For the text-containing cell, return its midpoint in [x, y] coordinate format. 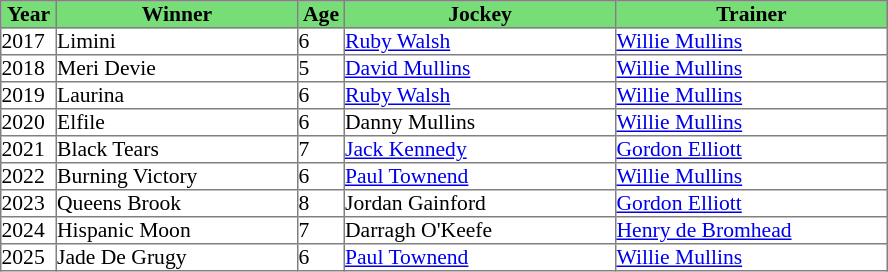
Hispanic Moon [177, 230]
Jordan Gainford [480, 204]
2025 [29, 258]
David Mullins [480, 68]
Jockey [480, 14]
Meri Devie [177, 68]
Jade De Grugy [177, 258]
Year [29, 14]
Limini [177, 42]
2021 [29, 150]
2024 [29, 230]
Danny Mullins [480, 122]
Elfile [177, 122]
2017 [29, 42]
2022 [29, 176]
Trainer [752, 14]
Winner [177, 14]
5 [321, 68]
2018 [29, 68]
2019 [29, 96]
Jack Kennedy [480, 150]
Darragh O'Keefe [480, 230]
2020 [29, 122]
Age [321, 14]
2023 [29, 204]
Laurina [177, 96]
Black Tears [177, 150]
Henry de Bromhead [752, 230]
Burning Victory [177, 176]
8 [321, 204]
Queens Brook [177, 204]
